Locate the cell with the specified text and output its (x, y) center coordinate. 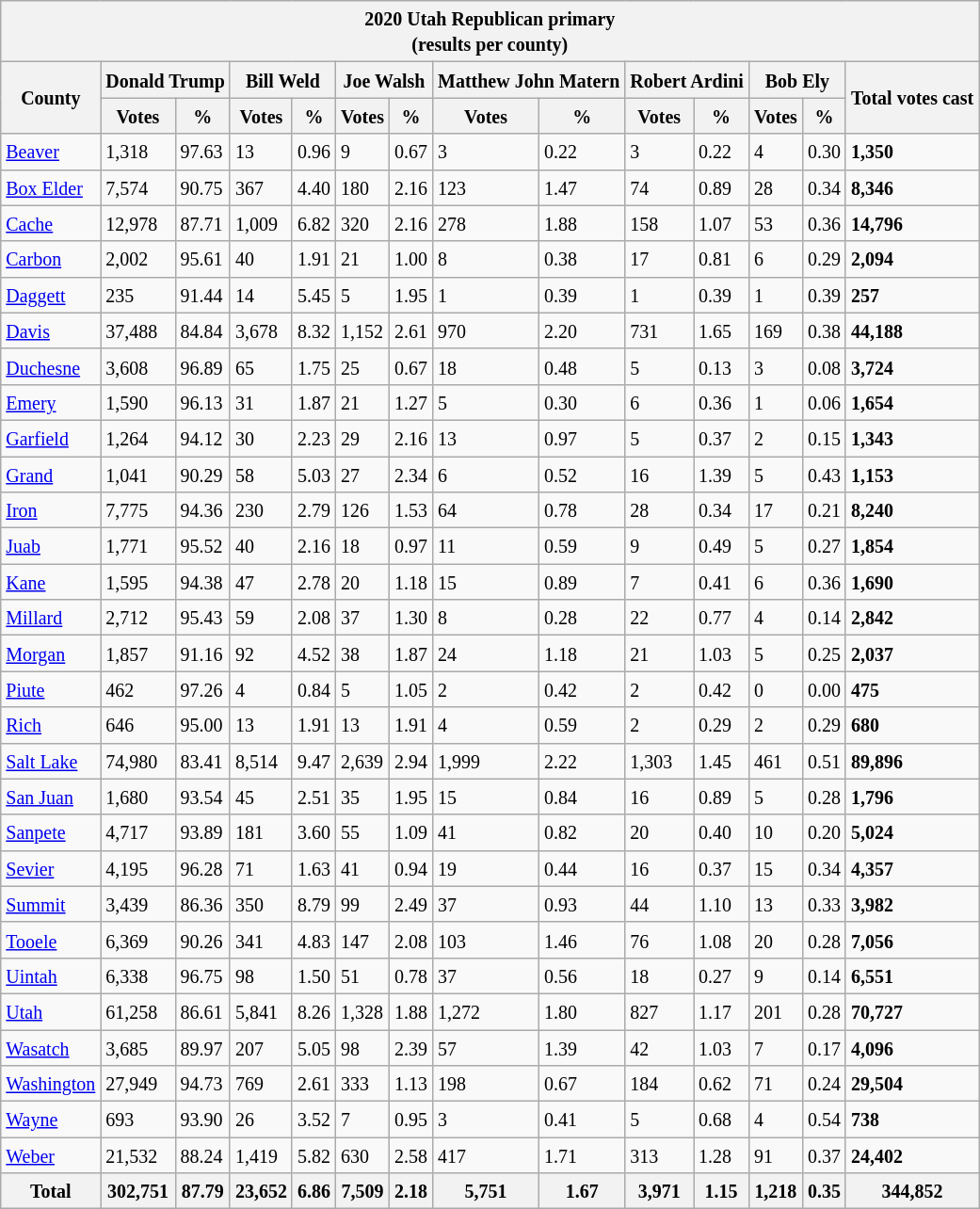
Duchesne (51, 366)
94.73 (202, 1084)
1,654 (911, 402)
93.90 (202, 1120)
2.79 (313, 510)
31 (261, 402)
4.52 (313, 653)
2,842 (911, 618)
24,402 (911, 1155)
70,727 (911, 1011)
158 (659, 223)
970 (486, 330)
0.21 (824, 510)
86.61 (202, 1011)
96.28 (202, 868)
1.08 (721, 940)
58 (261, 474)
Uintah (51, 975)
0.20 (824, 832)
74,980 (137, 761)
0.44 (582, 868)
1.10 (721, 904)
County (51, 98)
55 (361, 832)
Juab (51, 546)
0.25 (824, 653)
Davis (51, 330)
0.62 (721, 1084)
1,854 (911, 546)
14,796 (911, 223)
207 (261, 1048)
Wayne (51, 1120)
19 (486, 868)
10 (776, 832)
94.38 (202, 582)
9.47 (313, 761)
344,852 (911, 1191)
51 (361, 975)
1,218 (776, 1191)
1.50 (313, 975)
0.08 (824, 366)
147 (361, 940)
1.00 (410, 259)
5.03 (313, 474)
Beaver (51, 152)
1.47 (582, 187)
1.71 (582, 1155)
2.51 (313, 797)
693 (137, 1120)
630 (361, 1155)
2.18 (410, 1191)
5,751 (486, 1191)
417 (486, 1155)
1,264 (137, 438)
6.86 (313, 1191)
6,551 (911, 975)
38 (361, 653)
2.23 (313, 438)
1.15 (721, 1191)
2,037 (911, 653)
1.05 (410, 689)
90.29 (202, 474)
29 (361, 438)
Wasatch (51, 1048)
333 (361, 1084)
61,258 (137, 1011)
Sevier (51, 868)
350 (261, 904)
0.40 (721, 832)
1,318 (137, 152)
45 (261, 797)
Piute (51, 689)
Total votes cast (911, 98)
4.40 (313, 187)
184 (659, 1084)
0.51 (824, 761)
Iron (51, 510)
4,357 (911, 868)
Sanpete (51, 832)
1.27 (410, 402)
1.53 (410, 510)
96.75 (202, 975)
5.45 (313, 295)
0.68 (721, 1120)
0.81 (721, 259)
0.15 (824, 438)
230 (261, 510)
29,504 (911, 1084)
95.61 (202, 259)
1,009 (261, 223)
8.32 (313, 330)
0.13 (721, 366)
0.17 (824, 1048)
0.06 (824, 402)
1.30 (410, 618)
3.60 (313, 832)
14 (261, 295)
Daggett (51, 295)
2.49 (410, 904)
4.83 (313, 940)
4,717 (137, 832)
1,419 (261, 1155)
8,240 (911, 510)
5.82 (313, 1155)
1,999 (486, 761)
90.26 (202, 940)
1,595 (137, 582)
Washington (51, 1084)
7,056 (911, 940)
94.12 (202, 438)
1.63 (313, 868)
0.33 (824, 904)
47 (261, 582)
8,514 (261, 761)
1,272 (486, 1011)
95.43 (202, 618)
1,690 (911, 582)
87.71 (202, 223)
7,775 (137, 510)
2,639 (361, 761)
Bob Ely (796, 80)
1,343 (911, 438)
313 (659, 1155)
21,532 (137, 1155)
3.52 (313, 1120)
2.20 (582, 330)
96.89 (202, 366)
1,771 (137, 546)
Weber (51, 1155)
San Juan (51, 797)
181 (261, 832)
Donald Trump (166, 80)
0.95 (410, 1120)
Millard (51, 618)
0 (776, 689)
2.58 (410, 1155)
35 (361, 797)
0.24 (824, 1084)
Grand (51, 474)
89,896 (911, 761)
30 (261, 438)
Carbon (51, 259)
3,685 (137, 1048)
1.13 (410, 1084)
5.05 (313, 1048)
1,153 (911, 474)
731 (659, 330)
302,751 (137, 1191)
1.09 (410, 832)
95.00 (202, 725)
76 (659, 940)
1.45 (721, 761)
6,338 (137, 975)
8.79 (313, 904)
93.89 (202, 832)
Total (51, 1191)
8.26 (313, 1011)
475 (911, 689)
0.96 (313, 152)
93.54 (202, 797)
103 (486, 940)
0.82 (582, 832)
7,574 (137, 187)
3,982 (911, 904)
23,652 (261, 1191)
123 (486, 187)
341 (261, 940)
1,303 (659, 761)
Utah (51, 1011)
1.65 (721, 330)
89.97 (202, 1048)
2020 Utah Republican primary(results per county) (490, 32)
198 (486, 1084)
0.94 (410, 868)
94.36 (202, 510)
4,195 (137, 868)
278 (486, 223)
2.22 (582, 761)
44,188 (911, 330)
Tooele (51, 940)
Matthew John Matern (529, 80)
1,041 (137, 474)
0.35 (824, 1191)
87.79 (202, 1191)
3,724 (911, 366)
2,712 (137, 618)
0.48 (582, 366)
44 (659, 904)
Rich (51, 725)
83.41 (202, 761)
0.00 (824, 689)
92 (261, 653)
180 (361, 187)
1,680 (137, 797)
26 (261, 1120)
Garfield (51, 438)
7,509 (361, 1191)
57 (486, 1048)
1.28 (721, 1155)
461 (776, 761)
Joe Walsh (384, 80)
74 (659, 187)
Kane (51, 582)
2.94 (410, 761)
Bill Weld (282, 80)
8,346 (911, 187)
4,096 (911, 1048)
827 (659, 1011)
97.63 (202, 152)
2,094 (911, 259)
42 (659, 1048)
99 (361, 904)
646 (137, 725)
6,369 (137, 940)
235 (137, 295)
5,024 (911, 832)
738 (911, 1120)
97.26 (202, 689)
0.54 (824, 1120)
0.56 (582, 975)
91.16 (202, 653)
1.67 (582, 1191)
91.44 (202, 295)
0.93 (582, 904)
2.39 (410, 1048)
90.75 (202, 187)
5,841 (261, 1011)
126 (361, 510)
96.13 (202, 402)
1.07 (721, 223)
3,608 (137, 366)
64 (486, 510)
12,978 (137, 223)
Summit (51, 904)
1,796 (911, 797)
1.46 (582, 940)
2.78 (313, 582)
Emery (51, 402)
53 (776, 223)
Cache (51, 223)
367 (261, 187)
769 (261, 1084)
22 (659, 618)
1,350 (911, 152)
24 (486, 653)
91 (776, 1155)
1.80 (582, 1011)
11 (486, 546)
1,152 (361, 330)
0.52 (582, 474)
84.84 (202, 330)
320 (361, 223)
2,002 (137, 259)
1,857 (137, 653)
1,328 (361, 1011)
Box Elder (51, 187)
0.43 (824, 474)
1,590 (137, 402)
25 (361, 366)
65 (261, 366)
1.75 (313, 366)
27 (361, 474)
169 (776, 330)
59 (261, 618)
27,949 (137, 1084)
680 (911, 725)
3,971 (659, 1191)
6.82 (313, 223)
3,678 (261, 330)
88.24 (202, 1155)
Salt Lake (51, 761)
Robert Ardini (687, 80)
257 (911, 295)
462 (137, 689)
1.17 (721, 1011)
0.77 (721, 618)
2.34 (410, 474)
86.36 (202, 904)
0.49 (721, 546)
95.52 (202, 546)
37,488 (137, 330)
3,439 (137, 904)
Morgan (51, 653)
201 (776, 1011)
